Pinpoint the cell where the given text exists, returning its [x, y] midpoint coordinate. 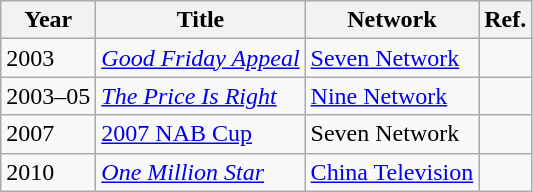
Good Friday Appeal [200, 58]
2007 [48, 134]
China Television [392, 172]
2007 NAB Cup [200, 134]
Year [48, 20]
2003–05 [48, 96]
The Price Is Right [200, 96]
One Million Star [200, 172]
2010 [48, 172]
2003 [48, 58]
Title [200, 20]
Ref. [506, 20]
Network [392, 20]
Nine Network [392, 96]
